Return [x, y] of the center of cell containing provided text 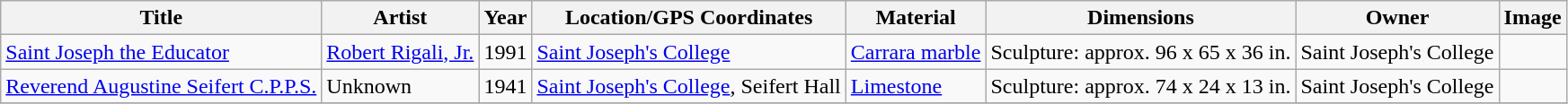
Limestone [916, 86]
Saint Joseph the Educator [162, 52]
Sculpture: approx. 74 x 24 x 13 in. [1141, 86]
Carrara marble [916, 52]
Location/GPS Coordinates [688, 18]
Dimensions [1141, 18]
1941 [505, 86]
Artist [401, 18]
Material [916, 18]
Unknown [401, 86]
Reverend Augustine Seifert C.P.P.S. [162, 86]
Year [505, 18]
Title [162, 18]
Robert Rigali, Jr. [401, 52]
1991 [505, 52]
Image [1533, 18]
Saint Joseph's College, Seifert Hall [688, 86]
Owner [1397, 18]
Sculpture: approx. 96 x 65 x 36 in. [1141, 52]
